Locate the cell with the specified text and output its (x, y) center coordinate. 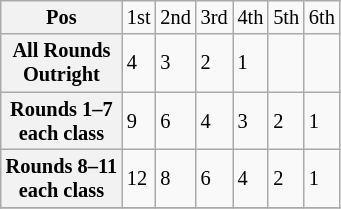
8 (176, 178)
5th (286, 17)
6th (322, 17)
All RoundsOutright (62, 63)
4th (251, 17)
Rounds 1–7each class (62, 121)
Rounds 8–11each class (62, 178)
3rd (214, 17)
12 (138, 178)
1st (138, 17)
2nd (176, 17)
Pos (62, 17)
9 (138, 121)
